Locate the cell with the specified text and output its [X, Y] center coordinate. 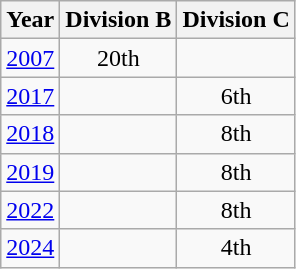
2024 [30, 248]
2022 [30, 210]
Division C [236, 20]
2019 [30, 172]
Year [30, 20]
2018 [30, 134]
4th [236, 248]
2007 [30, 58]
6th [236, 96]
Division B [118, 20]
2017 [30, 96]
20th [118, 58]
